Search for the cell housing the specified text and yield its (X, Y) center coordinate. 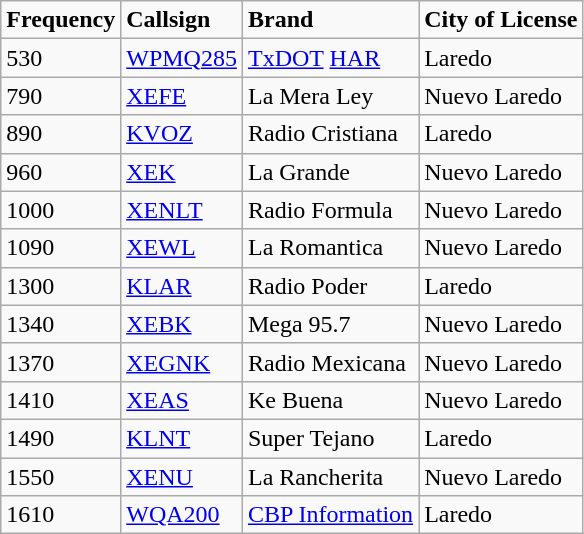
XEAS (182, 400)
La Grande (330, 172)
1490 (61, 438)
XENU (182, 477)
XEFE (182, 96)
1300 (61, 286)
La Rancherita (330, 477)
890 (61, 134)
CBP Information (330, 515)
Super Tejano (330, 438)
Radio Mexicana (330, 362)
530 (61, 58)
La Romantica (330, 248)
790 (61, 96)
La Mera Ley (330, 96)
1610 (61, 515)
XEBK (182, 324)
1000 (61, 210)
Radio Poder (330, 286)
1340 (61, 324)
TxDOT HAR (330, 58)
1370 (61, 362)
960 (61, 172)
KLNT (182, 438)
Brand (330, 20)
WQA200 (182, 515)
Mega 95.7 (330, 324)
XEGNK (182, 362)
KLAR (182, 286)
1410 (61, 400)
WPMQ285 (182, 58)
XENLT (182, 210)
Callsign (182, 20)
1090 (61, 248)
1550 (61, 477)
XEK (182, 172)
Frequency (61, 20)
City of License (501, 20)
Radio Formula (330, 210)
KVOZ (182, 134)
XEWL (182, 248)
Radio Cristiana (330, 134)
Ke Buena (330, 400)
